Return (x, y) of the center of cell containing provided text 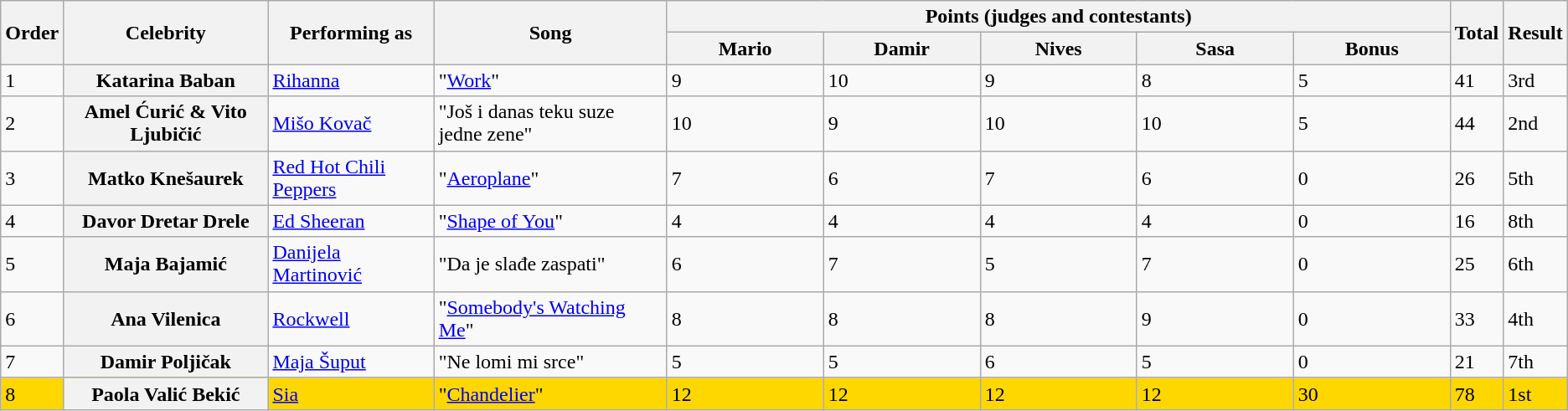
Davor Dretar Drele (166, 221)
41 (1477, 80)
"Somebody's Watching Me" (550, 318)
16 (1477, 221)
Order (32, 33)
1 (32, 80)
Rihanna (351, 80)
7th (1535, 362)
Danijela Martinović (351, 265)
3rd (1535, 80)
Performing as (351, 33)
Matko Knešaurek (166, 177)
"Shape of You" (550, 221)
"Da je slađe zaspati" (550, 265)
Maja Bajamić (166, 265)
Damir Poljičak (166, 362)
Amel Ćurić & Vito Ljubičić (166, 124)
Damir (901, 49)
Total (1477, 33)
Points (judges and contestants) (1059, 17)
Katarina Baban (166, 80)
Ed Sheeran (351, 221)
21 (1477, 362)
"Aeroplane" (550, 177)
4th (1535, 318)
Mario (745, 49)
"Ne lomi mi srce" (550, 362)
Mišo Kovač (351, 124)
Ana Vilenica (166, 318)
Nives (1059, 49)
6th (1535, 265)
Bonus (1372, 49)
33 (1477, 318)
Red Hot Chili Peppers (351, 177)
2 (32, 124)
78 (1477, 393)
1st (1535, 393)
Sia (351, 393)
2nd (1535, 124)
44 (1477, 124)
Song (550, 33)
3 (32, 177)
Result (1535, 33)
Celebrity (166, 33)
30 (1372, 393)
Rockwell (351, 318)
Sasa (1215, 49)
26 (1477, 177)
"Work" (550, 80)
Paola Valić Bekić (166, 393)
5th (1535, 177)
"Još i danas teku suze jedne zene" (550, 124)
25 (1477, 265)
Maja Šuput (351, 362)
"Chandelier" (550, 393)
8th (1535, 221)
